For the text-containing cell, return its midpoint in (x, y) coordinate format. 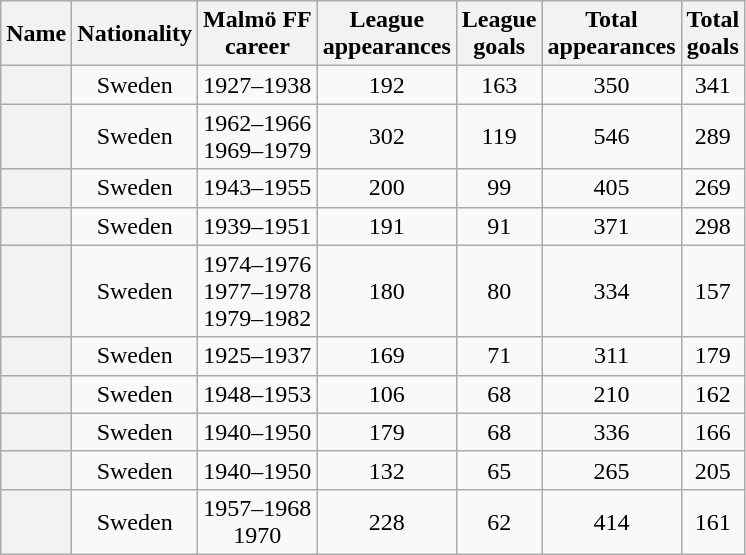
371 (612, 226)
106 (386, 394)
302 (386, 136)
1974–19761977–19781979–1982 (258, 291)
180 (386, 291)
163 (499, 85)
311 (612, 356)
132 (386, 470)
205 (713, 470)
289 (713, 136)
191 (386, 226)
192 (386, 85)
210 (612, 394)
334 (612, 291)
1943–1955 (258, 188)
350 (612, 85)
341 (713, 85)
161 (713, 522)
119 (499, 136)
Name (36, 34)
298 (713, 226)
162 (713, 394)
Malmö FFcareer (258, 34)
269 (713, 188)
Leaguegoals (499, 34)
80 (499, 291)
1962–19661969–1979 (258, 136)
405 (612, 188)
91 (499, 226)
1925–1937 (258, 356)
99 (499, 188)
Totalgoals (713, 34)
Totalappearances (612, 34)
169 (386, 356)
546 (612, 136)
157 (713, 291)
71 (499, 356)
1927–1938 (258, 85)
1939–1951 (258, 226)
1957–19681970 (258, 522)
414 (612, 522)
265 (612, 470)
Nationality (135, 34)
65 (499, 470)
1948–1953 (258, 394)
336 (612, 432)
228 (386, 522)
Leagueappearances (386, 34)
62 (499, 522)
200 (386, 188)
166 (713, 432)
